Output the [x, y] coordinate of the center of the cell containing the given text.  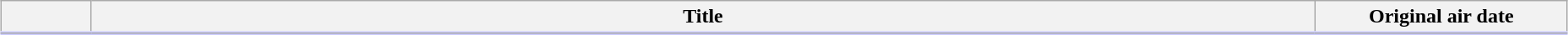
Original air date [1441, 17]
Title [703, 17]
